Return the (x, y) coordinate for the center point of the cell that contains the specified text.  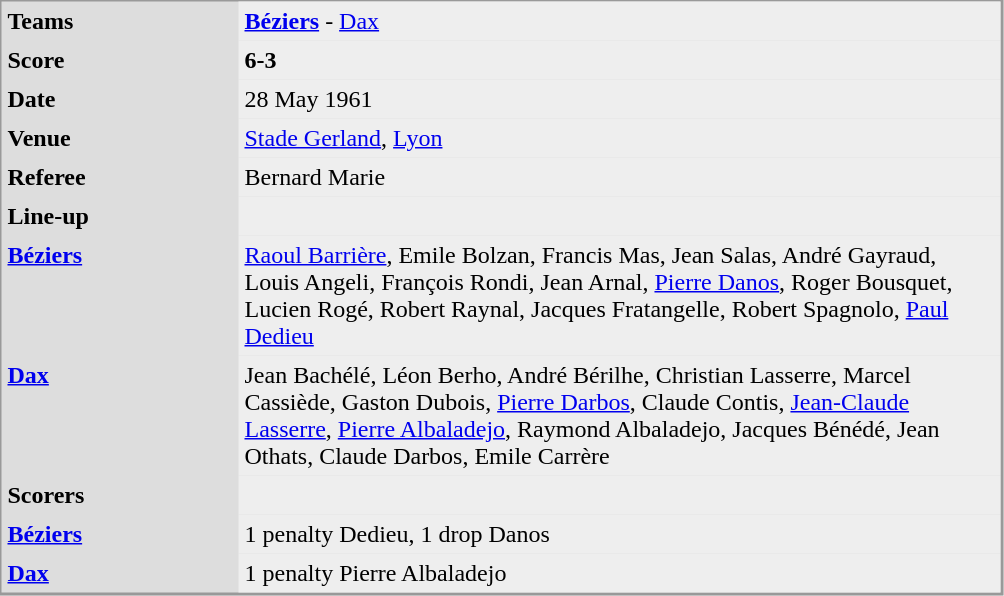
Scorers (120, 496)
28 May 1961 (619, 100)
Line-up (120, 216)
Date (120, 100)
Bernard Marie (619, 178)
Teams (120, 22)
Venue (120, 138)
Stade Gerland, Lyon (619, 138)
Béziers - Dax (619, 22)
Score (120, 60)
Referee (120, 178)
1 penalty Pierre Albaladejo (619, 574)
6-3 (619, 60)
1 penalty Dedieu, 1 drop Danos (619, 534)
